Scan for the cell matching the given text and deliver its [x, y] coordinate at center. 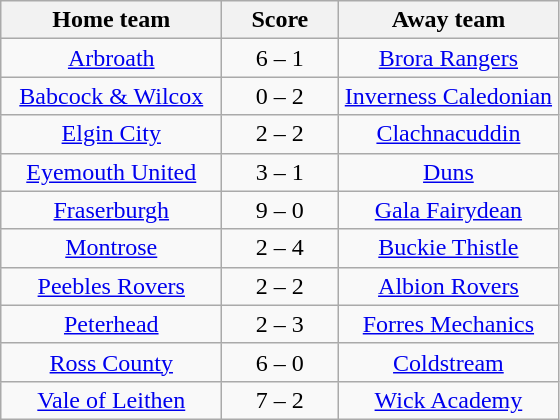
Fraserburgh [112, 210]
Home team [112, 20]
Peterhead [112, 324]
3 – 1 [280, 172]
Coldstream [448, 362]
Score [280, 20]
Eyemouth United [112, 172]
Brora Rangers [448, 58]
Elgin City [112, 134]
Ross County [112, 362]
Forres Mechanics [448, 324]
Montrose [112, 248]
Inverness Caledonian [448, 96]
Babcock & Wilcox [112, 96]
Vale of Leithen [112, 400]
Peebles Rovers [112, 286]
Wick Academy [448, 400]
9 – 0 [280, 210]
Albion Rovers [448, 286]
Gala Fairydean [448, 210]
7 – 2 [280, 400]
Clachnacuddin [448, 134]
Arbroath [112, 58]
0 – 2 [280, 96]
2 – 4 [280, 248]
Away team [448, 20]
6 – 0 [280, 362]
Buckie Thistle [448, 248]
2 – 3 [280, 324]
6 – 1 [280, 58]
Duns [448, 172]
